Scan for the cell matching the given text and deliver its (x, y) coordinate at center. 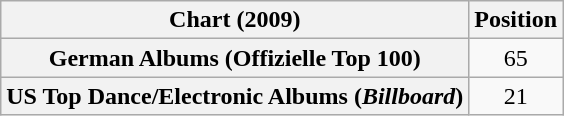
German Albums (Offizielle Top 100) (235, 58)
21 (516, 96)
US Top Dance/Electronic Albums (Billboard) (235, 96)
65 (516, 58)
Position (516, 20)
Chart (2009) (235, 20)
